Scan for the cell matching the given text and deliver its [x, y] coordinate at center. 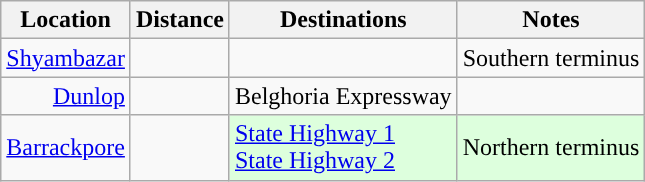
Belghoria Expressway [343, 96]
Southern terminus [551, 58]
Destinations [343, 20]
Northern terminus [551, 148]
State Highway 1 State Highway 2 [343, 148]
Dunlop [66, 96]
Shyambazar [66, 58]
Barrackpore [66, 148]
Location [66, 20]
Notes [551, 20]
Distance [180, 20]
